Identify which cell holds the provided text, then report its (X, Y) central coordinate. 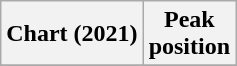
Chart (2021) (72, 34)
Peakposition (189, 34)
